Provide the (X, Y) coordinate of the cell's center where the given text is located.  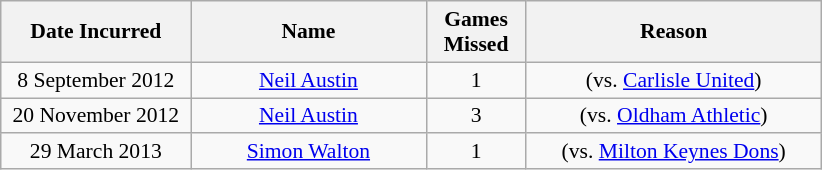
Date Incurred (96, 32)
(vs. Milton Keynes Dons) (674, 152)
Name (308, 32)
(vs. Carlisle United) (674, 80)
29 March 2013 (96, 152)
Simon Walton (308, 152)
3 (476, 116)
(vs. Oldham Athletic) (674, 116)
Games Missed (476, 32)
Reason (674, 32)
8 September 2012 (96, 80)
20 November 2012 (96, 116)
